For the text-containing cell, return its midpoint in [X, Y] coordinate format. 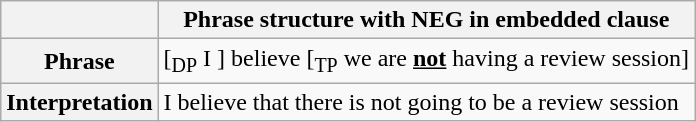
Phrase structure with NEG in embedded clause [426, 20]
Interpretation [80, 102]
I believe that there is not going to be a review session [426, 102]
Phrase [80, 61]
[DP I ] believe [TP we are not having a review session] [426, 61]
